Output the [X, Y] coordinate of the center of the cell containing the given text.  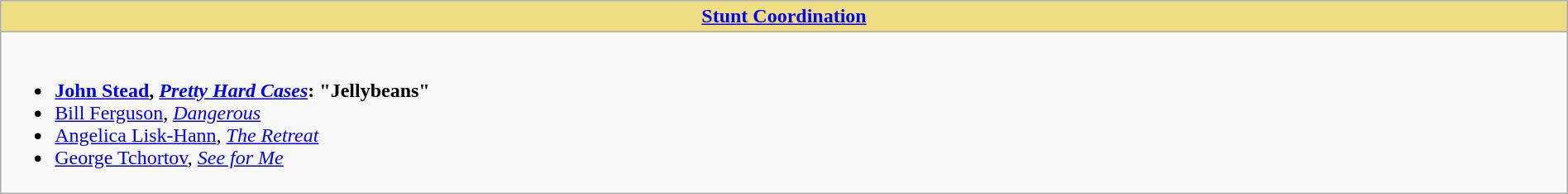
Stunt Coordination [784, 17]
John Stead, Pretty Hard Cases: "Jellybeans"Bill Ferguson, DangerousAngelica Lisk-Hann, The RetreatGeorge Tchortov, See for Me [784, 113]
